Return [x, y] of the center of cell containing provided text 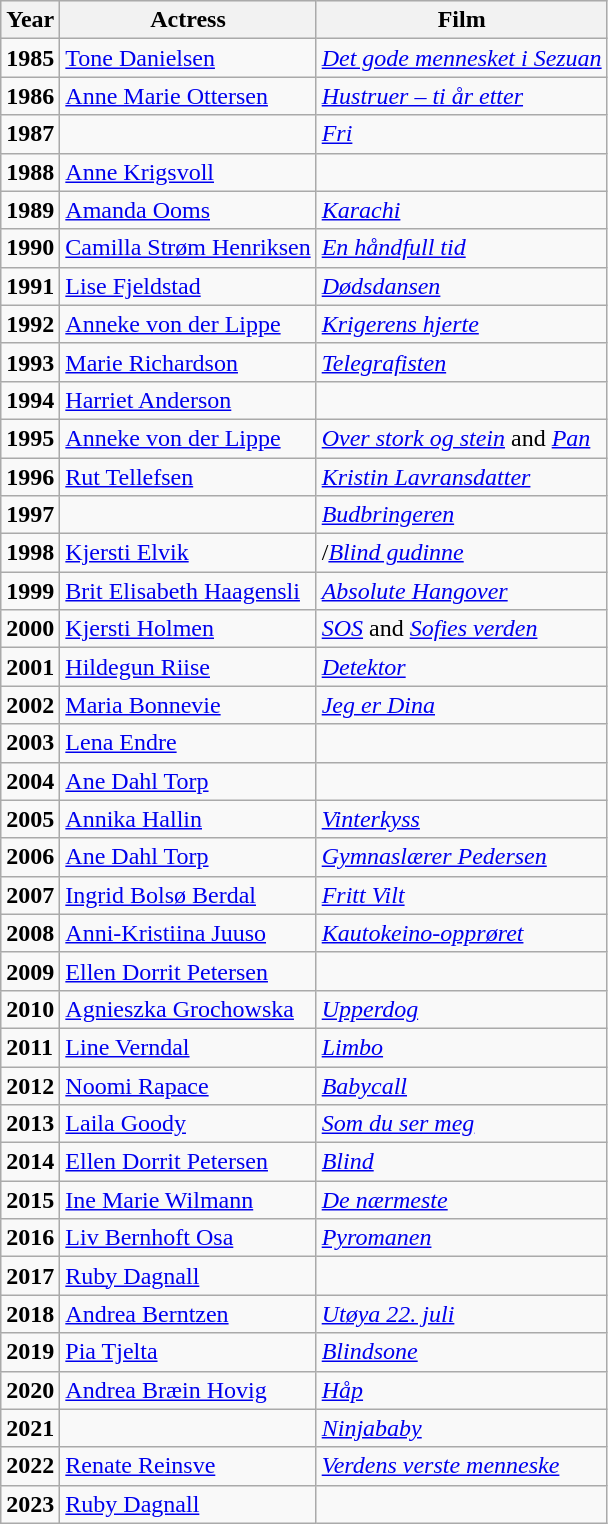
2022 [30, 1466]
Film [462, 20]
Amanda Ooms [188, 210]
Hildegun Riise [188, 667]
Babycall [462, 1085]
2019 [30, 1352]
2020 [30, 1390]
Rut Tellefsen [188, 477]
Kristin Lavransdatter [462, 477]
2011 [30, 1047]
Pyromanen [462, 1238]
Andrea Bræin Hovig [188, 1390]
Harriet Anderson [188, 400]
Kjersti Elvik [188, 553]
1993 [30, 362]
Som du ser meg [462, 1124]
2023 [30, 1504]
/Blind gudinne [462, 553]
Pia Tjelta [188, 1352]
Gymnaslærer Pedersen [462, 857]
2009 [30, 971]
Brit Elisabeth Haagensli [188, 591]
2013 [30, 1124]
2002 [30, 705]
1986 [30, 96]
1997 [30, 515]
Tone Danielsen [188, 58]
1988 [30, 172]
Fritt Vilt [462, 895]
Actress [188, 20]
2016 [30, 1238]
1996 [30, 477]
En håndfull tid [462, 248]
Year [30, 20]
Fri [462, 134]
Vinterkyss [462, 819]
2010 [30, 1009]
1987 [30, 134]
1989 [30, 210]
2006 [30, 857]
2003 [30, 743]
Budbringeren [462, 515]
Ingrid Bolsø Berdal [188, 895]
2008 [30, 933]
Ine Marie Wilmann [188, 1200]
Anne Krigsvoll [188, 172]
Blind [462, 1162]
2018 [30, 1314]
Karachi [462, 210]
Liv Bernhoft Osa [188, 1238]
Jeg er Dina [462, 705]
SOS and Sofies verden [462, 629]
Agnieszka Grochowska [188, 1009]
Det gode mennesket i Sezuan [462, 58]
Ninjababy [462, 1428]
Anni-Kristiina Juuso [188, 933]
Upperdog [462, 1009]
2004 [30, 781]
De nærmeste [462, 1200]
1998 [30, 553]
Noomi Rapace [188, 1085]
Telegrafisten [462, 362]
Annika Hallin [188, 819]
Maria Bonnevie [188, 705]
Håp [462, 1390]
2000 [30, 629]
Lise Fjeldstad [188, 286]
Utøya 22. juli [462, 1314]
2014 [30, 1162]
2012 [30, 1085]
Detektor [462, 667]
Line Verndal [188, 1047]
2005 [30, 819]
2015 [30, 1200]
1991 [30, 286]
Dødsdansen [462, 286]
2007 [30, 895]
2017 [30, 1276]
Kjersti Holmen [188, 629]
Kautokeino-opprøret [462, 933]
Hustruer – ti år etter [462, 96]
1999 [30, 591]
Limbo [462, 1047]
Lena Endre [188, 743]
Blindsone [462, 1352]
1990 [30, 248]
Andrea Berntzen [188, 1314]
Renate Reinsve [188, 1466]
1992 [30, 324]
1985 [30, 58]
1995 [30, 438]
Marie Richardson [188, 362]
2021 [30, 1428]
Laila Goody [188, 1124]
2001 [30, 667]
Over stork og stein and Pan [462, 438]
Camilla Strøm Henriksen [188, 248]
1994 [30, 400]
Absolute Hangover [462, 591]
Anne Marie Ottersen [188, 96]
Verdens verste menneske [462, 1466]
Krigerens hjerte [462, 324]
